From the cell containing the given text, extract its center point as [X, Y] coordinate. 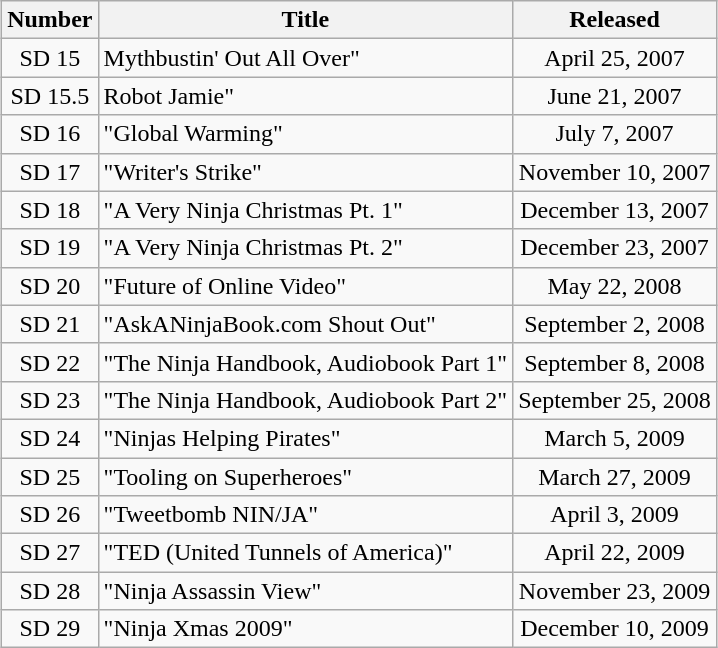
"Tweetbomb NIN/JA" [306, 515]
"The Ninja Handbook, Audiobook Part 1" [306, 362]
December 13, 2007 [615, 210]
"Ninjas Helping Pirates" [306, 438]
November 10, 2007 [615, 172]
SD 28 [50, 591]
July 7, 2007 [615, 134]
"The Ninja Handbook, Audiobook Part 2" [306, 400]
"A Very Ninja Christmas Pt. 1" [306, 210]
Released [615, 20]
SD 21 [50, 324]
SD 23 [50, 400]
December 10, 2009 [615, 629]
December 23, 2007 [615, 248]
Title [306, 20]
Robot Jamie" [306, 96]
"Writer's Strike" [306, 172]
SD 27 [50, 553]
SD 20 [50, 286]
September 2, 2008 [615, 324]
"Ninja Assassin View" [306, 591]
"Future of Online Video" [306, 286]
SD 29 [50, 629]
SD 26 [50, 515]
SD 17 [50, 172]
"AskANinjaBook.com Shout Out" [306, 324]
"Global Warming" [306, 134]
April 22, 2009 [615, 553]
April 25, 2007 [615, 58]
"A Very Ninja Christmas Pt. 2" [306, 248]
March 27, 2009 [615, 477]
SD 24 [50, 438]
SD 16 [50, 134]
SD 15 [50, 58]
"Tooling on Superheroes" [306, 477]
SD 15.5 [50, 96]
SD 22 [50, 362]
SD 25 [50, 477]
Mythbustin' Out All Over" [306, 58]
September 25, 2008 [615, 400]
SD 18 [50, 210]
Number [50, 20]
September 8, 2008 [615, 362]
March 5, 2009 [615, 438]
April 3, 2009 [615, 515]
"Ninja Xmas 2009" [306, 629]
May 22, 2008 [615, 286]
"TED (United Tunnels of America)" [306, 553]
June 21, 2007 [615, 96]
November 23, 2009 [615, 591]
SD 19 [50, 248]
